Scan for the cell matching the given text and deliver its (X, Y) coordinate at center. 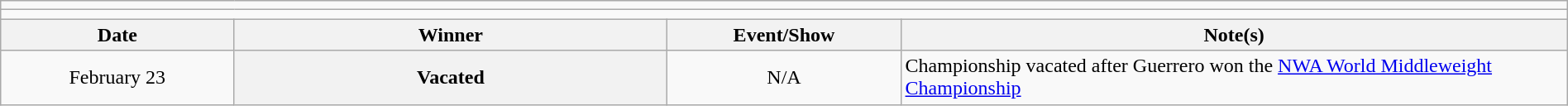
February 23 (117, 78)
Vacated (451, 78)
Date (117, 35)
Event/Show (784, 35)
Note(s) (1234, 35)
Winner (451, 35)
Championship vacated after Guerrero won the NWA World Middleweight Championship (1234, 78)
N/A (784, 78)
